Capture the cell that displays the provided text and extract its [x, y] central coordinate. 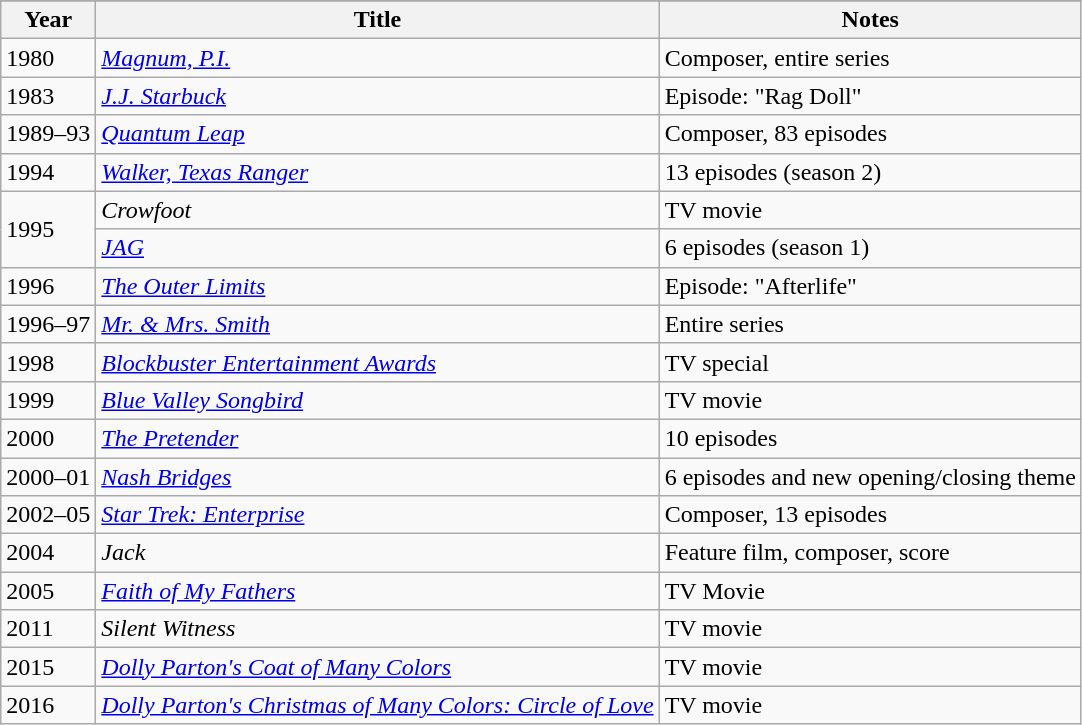
JAG [378, 248]
2002–05 [48, 515]
Nash Bridges [378, 477]
1980 [48, 58]
1983 [48, 96]
Crowfoot [378, 210]
Star Trek: Enterprise [378, 515]
Silent Witness [378, 629]
TV special [870, 362]
Feature film, composer, score [870, 553]
Magnum, P.I. [378, 58]
Blue Valley Songbird [378, 400]
Entire series [870, 324]
1994 [48, 172]
2004 [48, 553]
2011 [48, 629]
1999 [48, 400]
1998 [48, 362]
10 episodes [870, 438]
1996–97 [48, 324]
Quantum Leap [378, 134]
J.J. Starbuck [378, 96]
Mr. & Mrs. Smith [378, 324]
2000–01 [48, 477]
Dolly Parton's Christmas of Many Colors: Circle of Love [378, 705]
2000 [48, 438]
Title [378, 20]
2015 [48, 667]
Episode: "Afterlife" [870, 286]
The Outer Limits [378, 286]
Composer, 13 episodes [870, 515]
The Pretender [378, 438]
Episode: "Rag Doll" [870, 96]
Jack [378, 553]
1989–93 [48, 134]
Blockbuster Entertainment Awards [378, 362]
Dolly Parton's Coat of Many Colors [378, 667]
Composer, 83 episodes [870, 134]
13 episodes (season 2) [870, 172]
2016 [48, 705]
Notes [870, 20]
Faith of My Fathers [378, 591]
Walker, Texas Ranger [378, 172]
1996 [48, 286]
6 episodes (season 1) [870, 248]
Composer, entire series [870, 58]
TV Movie [870, 591]
1995 [48, 229]
Year [48, 20]
2005 [48, 591]
6 episodes and new opening/closing theme [870, 477]
